Extract the (x, y) coordinate from the center of the cell holding the provided text.  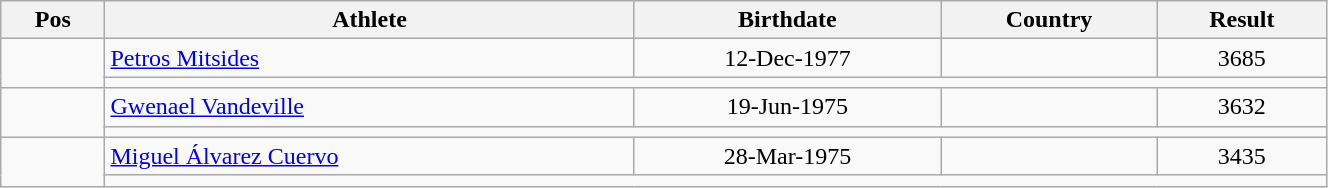
Birthdate (788, 20)
3632 (1242, 107)
19-Jun-1975 (788, 107)
3435 (1242, 156)
Gwenael Vandeville (370, 107)
Miguel Álvarez Cuervo (370, 156)
Petros Mitsides (370, 58)
28-Mar-1975 (788, 156)
Country (1049, 20)
Result (1242, 20)
3685 (1242, 58)
Pos (53, 20)
12-Dec-1977 (788, 58)
Athlete (370, 20)
